For the text-containing cell, return its midpoint in [x, y] coordinate format. 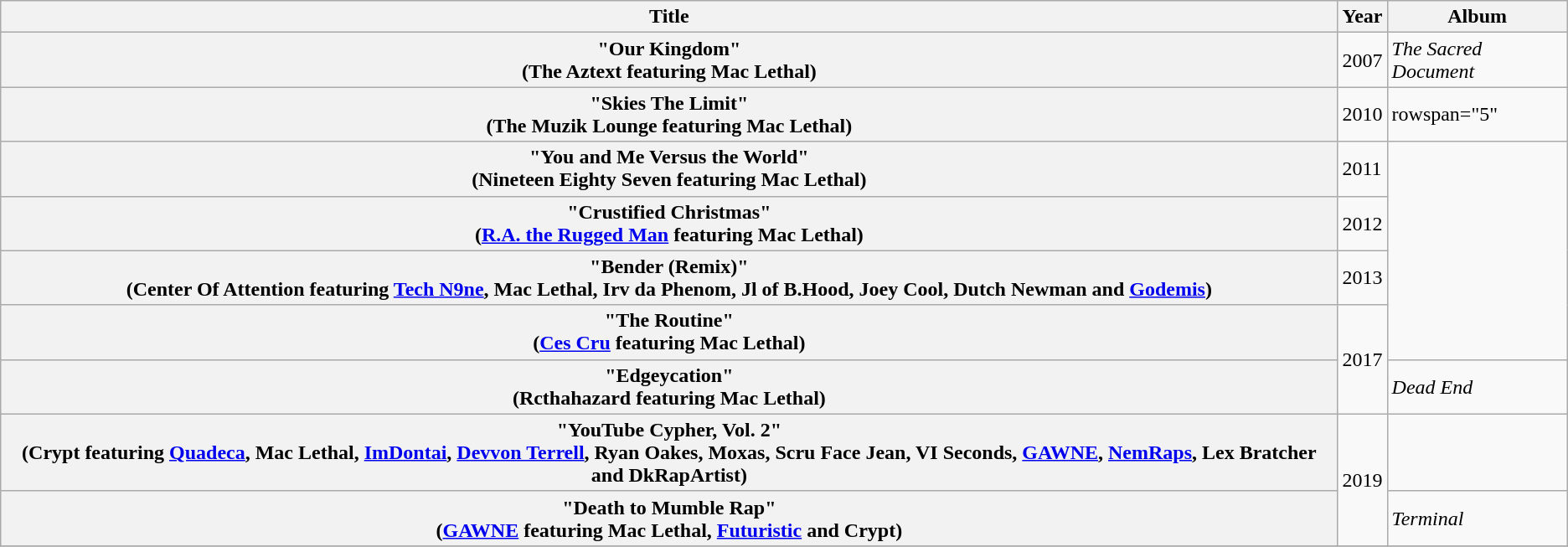
"Our Kingdom"(The Aztext featuring Mac Lethal) [669, 60]
2012 [1362, 223]
2010 [1362, 114]
2007 [1362, 60]
Title [669, 17]
2019 [1362, 479]
2017 [1362, 359]
"Edgeycation"(Rcthahazard featuring Mac Lethal) [669, 387]
"You and Me Versus the World"(Nineteen Eighty Seven featuring Mac Lethal) [669, 169]
The Sacred Document [1478, 60]
2013 [1362, 278]
rowspan="5" [1478, 114]
Album [1478, 17]
2011 [1362, 169]
"The Routine"(Ces Cru featuring Mac Lethal) [669, 332]
Dead End [1478, 387]
"Skies The Limit"(The Muzik Lounge featuring Mac Lethal) [669, 114]
"Bender (Remix)"(Center Of Attention featuring Tech N9ne, Mac Lethal, Irv da Phenom, Jl of B.Hood, Joey Cool, Dutch Newman and Godemis) [669, 278]
"Death to Mumble Rap"(GAWNE featuring Mac Lethal, Futuristic and Crypt) [669, 518]
Year [1362, 17]
"Crustified Christmas"(R.A. the Rugged Man featuring Mac Lethal) [669, 223]
Terminal [1478, 518]
